For the text-containing cell, return its midpoint in [X, Y] coordinate format. 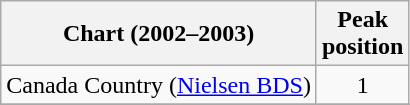
Peakposition [362, 34]
Canada Country (Nielsen BDS) [159, 85]
Chart (2002–2003) [159, 34]
1 [362, 85]
